Determine the [X, Y] coordinate at the center of the cell enclosing the given text.  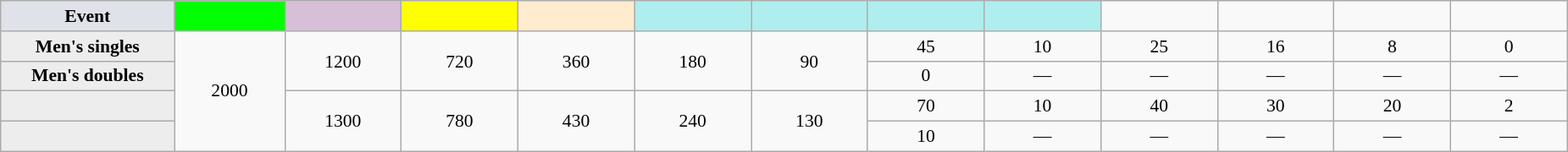
70 [926, 106]
45 [926, 46]
Men's singles [88, 46]
90 [809, 61]
360 [576, 61]
20 [1393, 106]
130 [809, 122]
1200 [343, 61]
Men's doubles [88, 76]
430 [576, 122]
780 [460, 122]
8 [1393, 46]
30 [1276, 106]
2000 [230, 91]
40 [1159, 106]
1300 [343, 122]
240 [693, 122]
25 [1159, 46]
16 [1276, 46]
180 [693, 61]
720 [460, 61]
2 [1509, 106]
Event [88, 16]
